Capture the cell that displays the provided text and extract its (x, y) central coordinate. 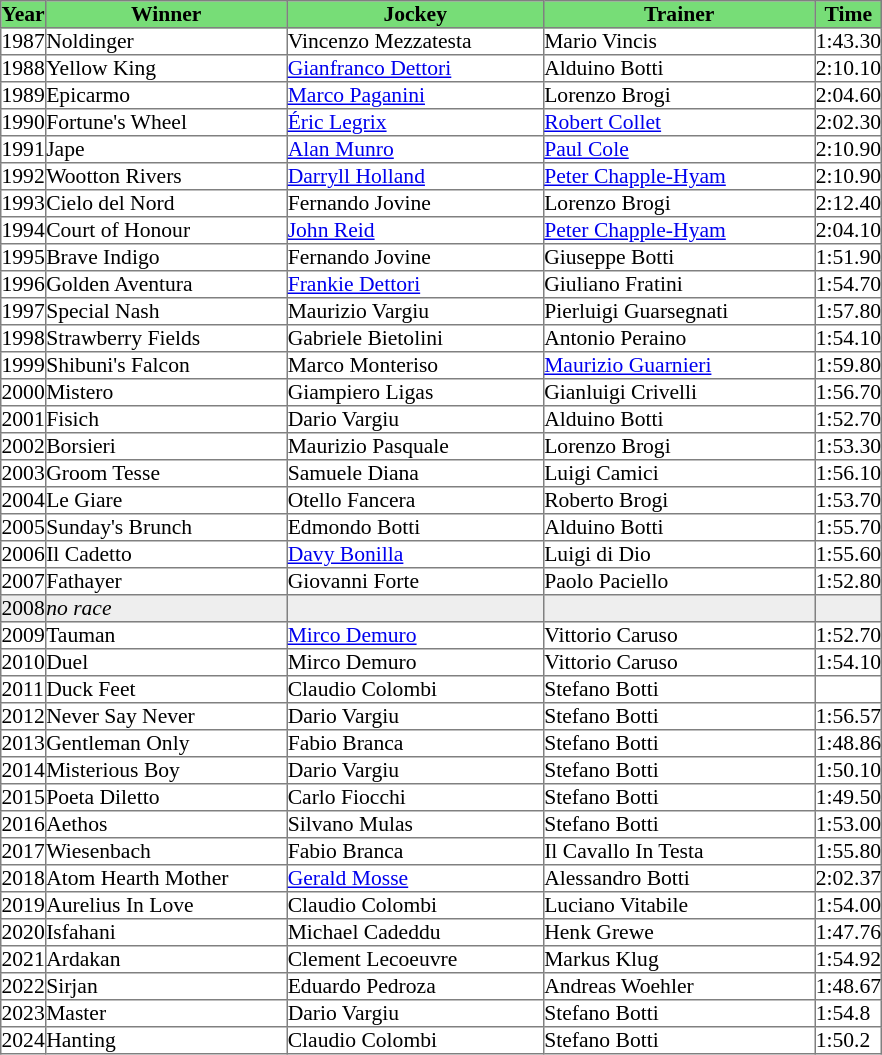
2019 (24, 906)
1:54.70 (848, 284)
2006 (24, 554)
1:57.80 (848, 312)
Duck Feet (166, 690)
Fortune's Wheel (166, 122)
1998 (24, 338)
Roberto Brogi (679, 500)
Maurizio Vargiu (415, 312)
John Reid (415, 230)
Jape (166, 150)
Marco Paganini (415, 96)
Silvano Mulas (415, 824)
Borsieri (166, 446)
Carlo Fiocchi (415, 798)
Alan Munro (415, 150)
1999 (24, 366)
1:51.90 (848, 258)
1:55.60 (848, 554)
Maurizio Guarnieri (679, 366)
Sunday's Brunch (166, 528)
Isfahani (166, 932)
Golden Aventura (166, 284)
Frankie Dettori (415, 284)
Court of Honour (166, 230)
2023 (24, 1014)
Antonio Peraino (679, 338)
1:48.67 (848, 986)
1:48.86 (848, 744)
2004 (24, 500)
Atom Hearth Mother (166, 878)
Noldinger (166, 42)
2017 (24, 852)
2009 (24, 636)
Edmondo Botti (415, 528)
Le Giare (166, 500)
Hanting (166, 1040)
Giuseppe Botti (679, 258)
2000 (24, 392)
2002 (24, 446)
1:43.30 (848, 42)
Davy Bonilla (415, 554)
Mistero (166, 392)
Yellow King (166, 68)
Mario Vincis (679, 42)
1:53.30 (848, 446)
2014 (24, 770)
Jockey (415, 14)
1991 (24, 150)
2021 (24, 960)
2024 (24, 1040)
Year (24, 14)
Aethos (166, 824)
Otello Fancera (415, 500)
1996 (24, 284)
2:02.30 (848, 122)
1:59.80 (848, 366)
Master (166, 1014)
1997 (24, 312)
2008 (24, 608)
1:47.76 (848, 932)
Giuliano Fratini (679, 284)
no race (166, 608)
Gabriele Bietolini (415, 338)
Robert Collet (679, 122)
Cielo del Nord (166, 204)
Sirjan (166, 986)
2015 (24, 798)
1993 (24, 204)
Wiesenbach (166, 852)
Strawberry Fields (166, 338)
1:54.92 (848, 960)
Luigi di Dio (679, 554)
1:56.70 (848, 392)
1989 (24, 96)
2005 (24, 528)
1:50.10 (848, 770)
Special Nash (166, 312)
Giampiero Ligas (415, 392)
Time (848, 14)
Samuele Diana (415, 474)
Luigi Camici (679, 474)
Duel (166, 662)
Tauman (166, 636)
Clement Lecoeuvre (415, 960)
Brave Indigo (166, 258)
Marco Monteriso (415, 366)
Henk Grewe (679, 932)
Giovanni Forte (415, 582)
Andreas Woehler (679, 986)
Michael Cadeddu (415, 932)
1994 (24, 230)
2018 (24, 878)
Luciano Vitabile (679, 906)
Paul Cole (679, 150)
2007 (24, 582)
Fathayer (166, 582)
1:49.50 (848, 798)
1988 (24, 68)
Alessandro Botti (679, 878)
Shibuni's Falcon (166, 366)
Il Cadetto (166, 554)
1992 (24, 176)
1990 (24, 122)
1995 (24, 258)
2010 (24, 662)
Poeta Diletto (166, 798)
2:12.40 (848, 204)
1:50.2 (848, 1040)
Never Say Never (166, 716)
Darryll Holland (415, 176)
1:56.57 (848, 716)
Groom Tesse (166, 474)
1:56.10 (848, 474)
1:52.80 (848, 582)
1987 (24, 42)
2:04.60 (848, 96)
Vincenzo Mezzatesta (415, 42)
Il Cavallo In Testa (679, 852)
Trainer (679, 14)
2:04.10 (848, 230)
2:10.10 (848, 68)
Misterious Boy (166, 770)
Gianluigi Crivelli (679, 392)
2012 (24, 716)
1:53.70 (848, 500)
Eduardo Pedroza (415, 986)
2011 (24, 690)
2013 (24, 744)
Pierluigi Guarsegnati (679, 312)
2001 (24, 420)
1:55.70 (848, 528)
Markus Klug (679, 960)
Fisich (166, 420)
Aurelius In Love (166, 906)
Gentleman Only (166, 744)
Epicarmo (166, 96)
2020 (24, 932)
2003 (24, 474)
Wootton Rivers (166, 176)
1:53.00 (848, 824)
2:02.37 (848, 878)
2016 (24, 824)
1:54.8 (848, 1014)
Gianfranco Dettori (415, 68)
Paolo Paciello (679, 582)
Gerald Mosse (415, 878)
1:54.00 (848, 906)
1:55.80 (848, 852)
Éric Legrix (415, 122)
Winner (166, 14)
2022 (24, 986)
Maurizio Pasquale (415, 446)
Ardakan (166, 960)
